Locate the cell with the specified text and output its [x, y] center coordinate. 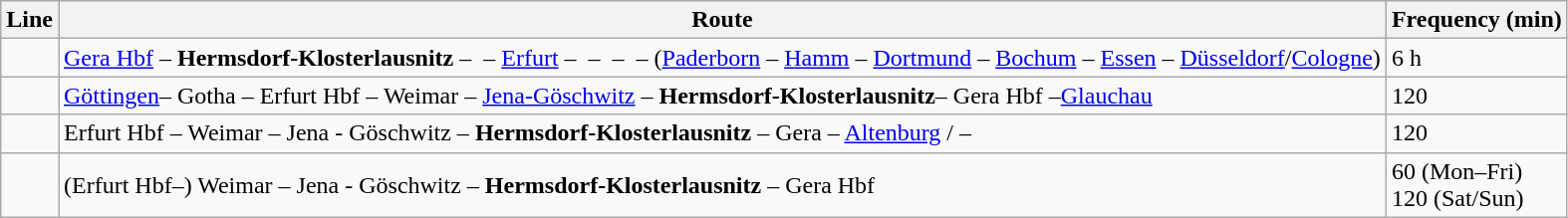
Route [721, 20]
60 (Mon–Fri)120 (Sat/Sun) [1476, 185]
Erfurt Hbf – Weimar – Jena - Göschwitz – Hermsdorf-Klosterlausnitz – Gera – Altenburg / – [721, 133]
Göttingen– Gotha – Erfurt Hbf – Weimar – Jena-Göschwitz – Hermsdorf-Klosterlausnitz– Gera Hbf –Glauchau [721, 96]
Line [30, 20]
6 h [1476, 58]
Frequency (min) [1476, 20]
Gera Hbf – Hermsdorf-Klosterlausnitz – – Erfurt – – – – (Paderborn – Hamm – Dortmund – Bochum – Essen – Düsseldorf/Cologne) [721, 58]
(Erfurt Hbf–) Weimar – Jena - Göschwitz – Hermsdorf-Klosterlausnitz – Gera Hbf [721, 185]
